Extract the [X, Y] coordinate from the center of the cell holding the provided text.  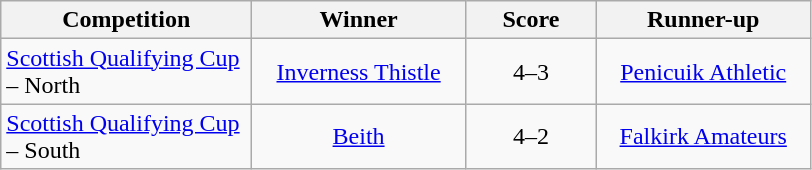
4–2 [530, 136]
Scottish Qualifying Cup – South [126, 136]
Falkirk Amateurs [703, 136]
4–3 [530, 72]
Competition [126, 20]
Scottish Qualifying Cup – North [126, 72]
Penicuik Athletic [703, 72]
Score [530, 20]
Inverness Thistle [359, 72]
Runner-up [703, 20]
Winner [359, 20]
Beith [359, 136]
